Locate the cell with the specified text and output its [x, y] center coordinate. 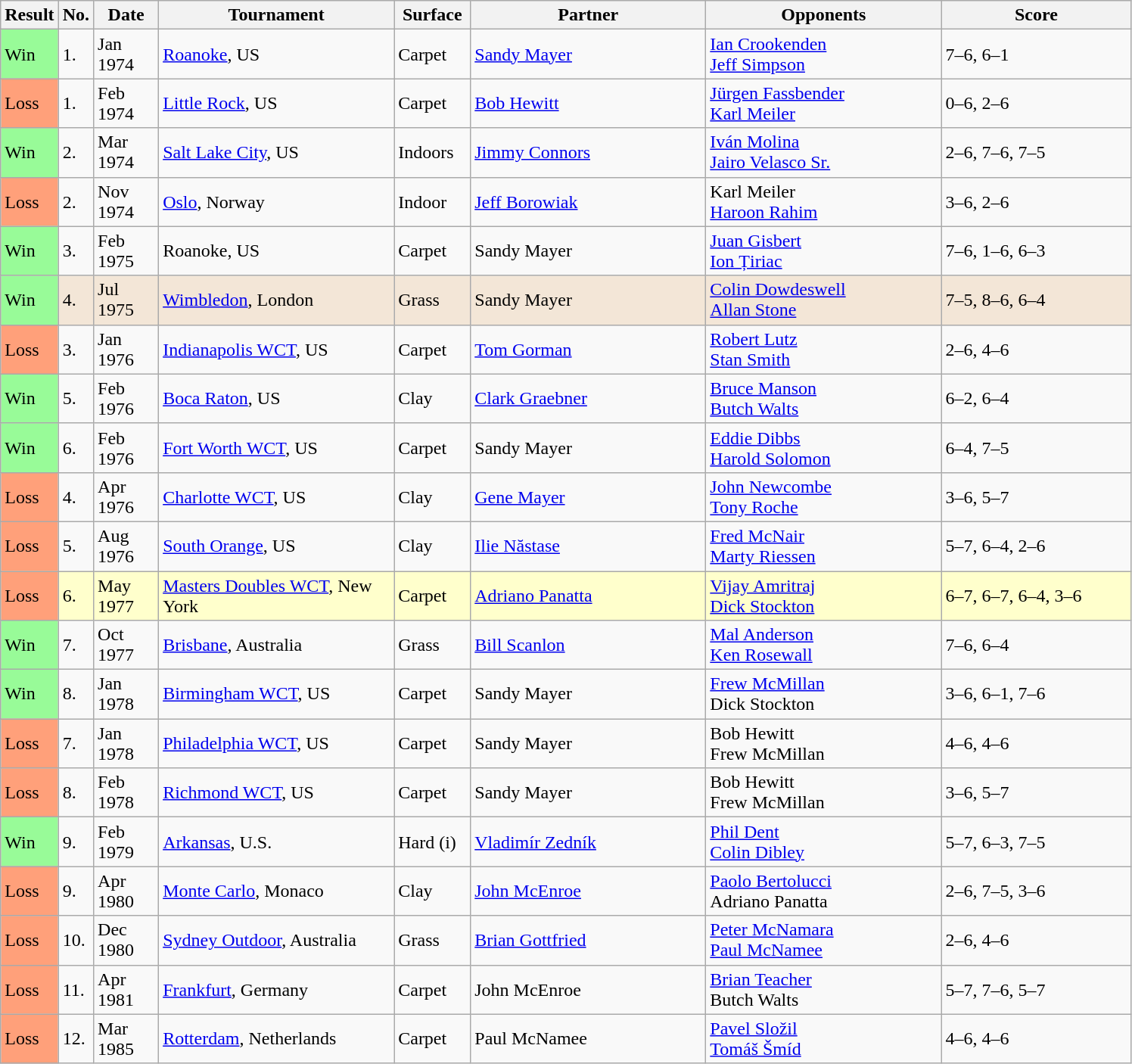
Jürgen Fassbender Karl Meiler [823, 103]
2–6, 7–5, 3–6 [1037, 891]
Jeff Borowiak [589, 201]
Apr 1981 [126, 990]
Vijay Amritraj Dick Stockton [823, 595]
Salt Lake City, US [277, 153]
Indianapolis WCT, US [277, 350]
7–6, 6–1 [1037, 54]
6–4, 7–5 [1037, 448]
Arkansas, U.S. [277, 842]
Karl Meiler Haroon Rahim [823, 201]
Charlotte WCT, US [277, 496]
John Newcombe Tony Roche [823, 496]
Ian Crookenden Jeff Simpson [823, 54]
Bruce Manson Butch Walts [823, 398]
Eddie Dibbs Harold Solomon [823, 448]
Brian Gottfried [589, 940]
Juan Gisbert Ion Țiriac [823, 251]
Feb 1974 [126, 103]
Clark Graebner [589, 398]
Ilie Năstase [589, 546]
Apr 1980 [126, 891]
Robert Lutz Stan Smith [823, 350]
Little Rock, US [277, 103]
Mal Anderson Ken Rosewall [823, 645]
5–7, 7–6, 5–7 [1037, 990]
Aug 1976 [126, 546]
3–6, 2–6 [1037, 201]
Mar 1985 [126, 1038]
6–2, 6–4 [1037, 398]
Frankfurt, Germany [277, 990]
Monte Carlo, Monaco [277, 891]
Jul 1975 [126, 300]
Gene Mayer [589, 496]
Adriano Panatta [589, 595]
7–5, 8–6, 6–4 [1037, 300]
Birmingham WCT, US [277, 695]
5–7, 6–4, 2–6 [1037, 546]
Jimmy Connors [589, 153]
Apr 1976 [126, 496]
Sydney Outdoor, Australia [277, 940]
South Orange, US [277, 546]
Vladimír Zedník [589, 842]
Nov 1974 [126, 201]
Pavel Složil Tomáš Šmíd [823, 1038]
Indoor [433, 201]
Surface [433, 15]
6–7, 6–7, 6–4, 3–6 [1037, 595]
Bob Hewitt [589, 103]
Jan 1976 [126, 350]
Mar 1974 [126, 153]
Indoors [433, 153]
11. [76, 990]
12. [76, 1038]
May 1977 [126, 595]
Paul McNamee [589, 1038]
Oslo, Norway [277, 201]
Brian Teacher Butch Walts [823, 990]
3–6, 6–1, 7–6 [1037, 695]
5–7, 6–3, 7–5 [1037, 842]
Jan 1974 [126, 54]
Boca Raton, US [277, 398]
Brisbane, Australia [277, 645]
Tournament [277, 15]
Feb 1979 [126, 842]
Masters Doubles WCT, New York [277, 595]
Paolo Bertolucci Adriano Panatta [823, 891]
Tom Gorman [589, 350]
Fort Worth WCT, US [277, 448]
0–6, 2–6 [1037, 103]
7–6, 1–6, 6–3 [1037, 251]
Hard (i) [433, 842]
Wimbledon, London [277, 300]
Oct 1977 [126, 645]
Feb 1975 [126, 251]
7–6, 6–4 [1037, 645]
Fred McNair Marty Riessen [823, 546]
No. [76, 15]
Dec 1980 [126, 940]
Phil Dent Colin Dibley [823, 842]
Rotterdam, Netherlands [277, 1038]
Date [126, 15]
2–6, 7–6, 7–5 [1037, 153]
Bill Scanlon [589, 645]
Philadelphia WCT, US [277, 743]
Peter McNamara Paul McNamee [823, 940]
Richmond WCT, US [277, 793]
Feb 1978 [126, 793]
Score [1037, 15]
Partner [589, 15]
Frew McMillan Dick Stockton [823, 695]
Iván Molina Jairo Velasco Sr. [823, 153]
Result [30, 15]
Opponents [823, 15]
10. [76, 940]
Colin Dowdeswell Allan Stone [823, 300]
